Find where the given text appears and provide that cell's center as (x, y) coordinate. 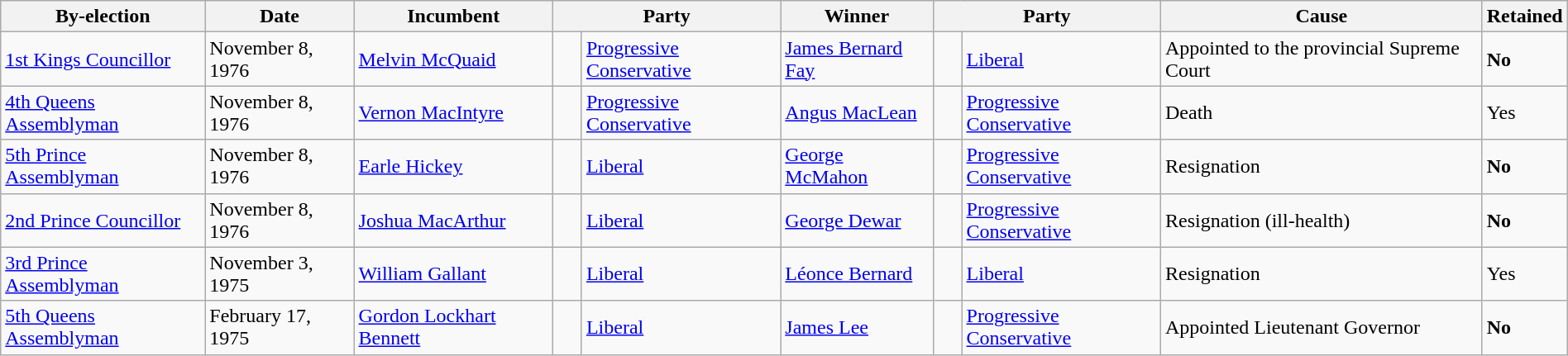
5th Prince Assemblyman (103, 167)
Date (280, 17)
Cause (1322, 17)
Appointed to the provincial Supreme Court (1322, 59)
Gordon Lockhart Bennett (453, 327)
2nd Prince Councillor (103, 220)
5th Queens Assemblyman (103, 327)
Resignation (ill-health) (1322, 220)
Melvin McQuaid (453, 59)
James Lee (857, 327)
William Gallant (453, 274)
Appointed Lieutenant Governor (1322, 327)
George Dewar (857, 220)
Death (1322, 112)
Joshua MacArthur (453, 220)
February 17, 1975 (280, 327)
Retained (1525, 17)
George McMahon (857, 167)
4th Queens Assemblyman (103, 112)
James Bernard Fay (857, 59)
Incumbent (453, 17)
3rd Prince Assemblyman (103, 274)
Léonce Bernard (857, 274)
By-election (103, 17)
1st Kings Councillor (103, 59)
Winner (857, 17)
Angus MacLean (857, 112)
Earle Hickey (453, 167)
Vernon MacIntyre (453, 112)
November 3, 1975 (280, 274)
